Detect which cell encompasses the target text, then output its (x, y) center coordinate. 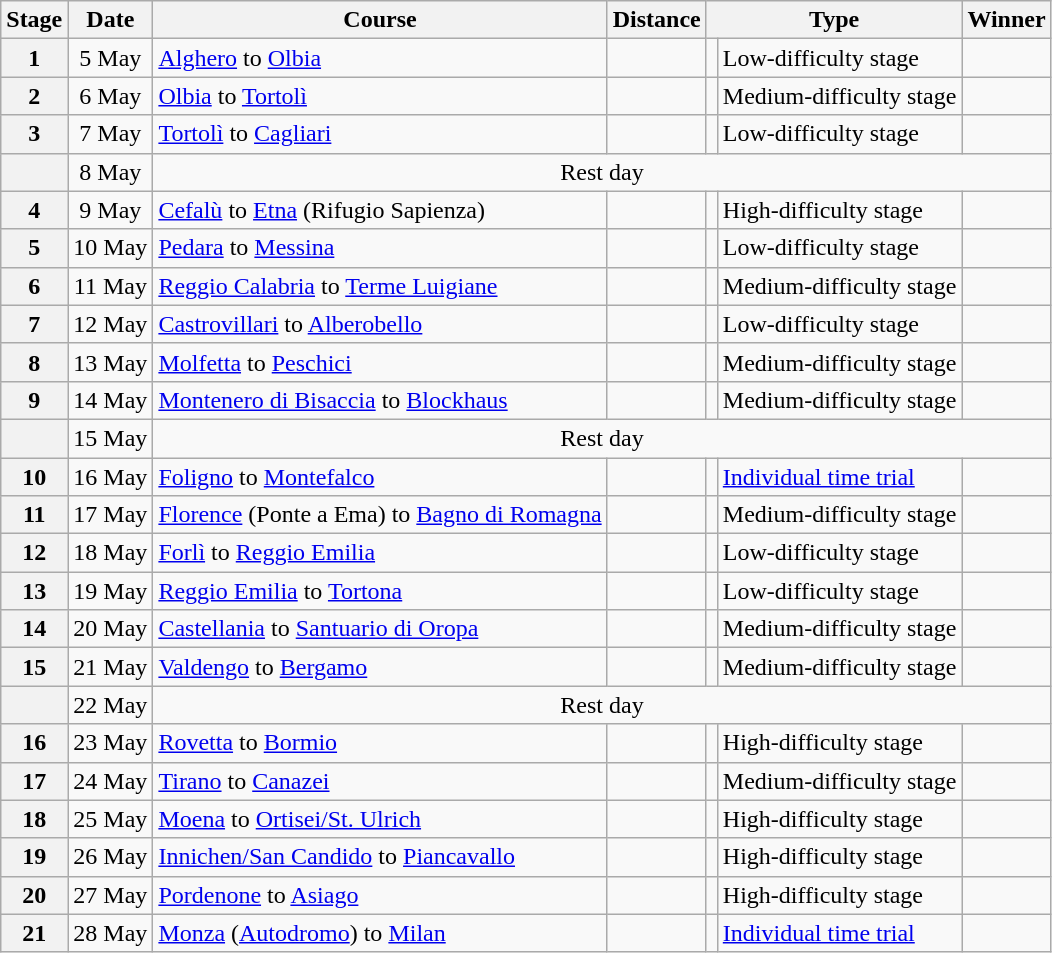
7 May (110, 134)
14 May (110, 400)
23 May (110, 743)
2 (34, 96)
26 May (110, 857)
10 May (110, 248)
Pedara to Messina (380, 248)
20 (34, 895)
Stage (34, 20)
5 May (110, 58)
Olbia to Tortolì (380, 96)
Tirano to Canazei (380, 781)
Rovetta to Bormio (380, 743)
Valdengo to Bergamo (380, 667)
Cefalù to Etna (Rifugio Sapienza) (380, 210)
18 (34, 819)
Tortolì to Cagliari (380, 134)
Innichen/San Candido to Piancavallo (380, 857)
Castellania to Santuario di Oropa (380, 629)
19 (34, 857)
Winner (1006, 20)
Reggio Calabria to Terme Luigiane (380, 286)
7 (34, 324)
21 May (110, 667)
11 May (110, 286)
22 May (110, 705)
21 (34, 933)
4 (34, 210)
Course (380, 20)
12 (34, 553)
Distance (656, 20)
5 (34, 248)
9 (34, 400)
16 May (110, 477)
Reggio Emilia to Tortona (380, 591)
27 May (110, 895)
6 May (110, 96)
25 May (110, 819)
24 May (110, 781)
17 May (110, 515)
16 (34, 743)
Alghero to Olbia (380, 58)
Moena to Ortisei/St. Ulrich (380, 819)
Monza (Autodromo) to Milan (380, 933)
11 (34, 515)
3 (34, 134)
15 (34, 667)
14 (34, 629)
17 (34, 781)
Molfetta to Peschici (380, 362)
Foligno to Montefalco (380, 477)
Montenero di Bisaccia to Blockhaus (380, 400)
19 May (110, 591)
1 (34, 58)
8 May (110, 172)
Forlì to Reggio Emilia (380, 553)
Pordenone to Asiago (380, 895)
13 May (110, 362)
Florence (Ponte a Ema) to Bagno di Romagna (380, 515)
Date (110, 20)
28 May (110, 933)
20 May (110, 629)
10 (34, 477)
9 May (110, 210)
6 (34, 286)
15 May (110, 438)
Castrovillari to Alberobello (380, 324)
12 May (110, 324)
Type (834, 20)
13 (34, 591)
18 May (110, 553)
8 (34, 362)
